For the text-containing cell, return its midpoint in [x, y] coordinate format. 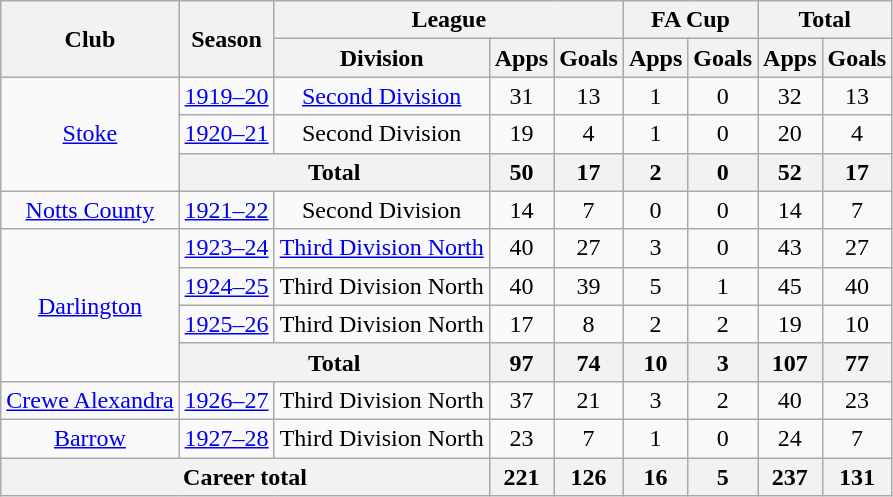
16 [655, 477]
39 [589, 286]
Career total [245, 477]
131 [857, 477]
52 [790, 172]
43 [790, 248]
74 [589, 362]
League [448, 20]
Darlington [90, 305]
1924–25 [226, 286]
24 [790, 438]
37 [521, 400]
FA Cup [690, 20]
1921–22 [226, 210]
1926–27 [226, 400]
77 [857, 362]
31 [521, 96]
Season [226, 39]
1925–26 [226, 324]
Stoke [90, 134]
32 [790, 96]
97 [521, 362]
Notts County [90, 210]
8 [589, 324]
237 [790, 477]
45 [790, 286]
1927–28 [226, 438]
20 [790, 134]
1919–20 [226, 96]
Club [90, 39]
107 [790, 362]
21 [589, 400]
Division [382, 58]
Crewe Alexandra [90, 400]
1920–21 [226, 134]
1923–24 [226, 248]
50 [521, 172]
126 [589, 477]
221 [521, 477]
Barrow [90, 438]
